Return the (x, y) coordinate for the center point of the cell that contains the specified text.  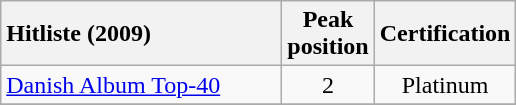
Platinum (445, 85)
Hitliste (2009) (142, 34)
Certification (445, 34)
Peakposition (328, 34)
Danish Album Top-40 (142, 85)
2 (328, 85)
